Pinpoint the cell where the given text exists, returning its [X, Y] midpoint coordinate. 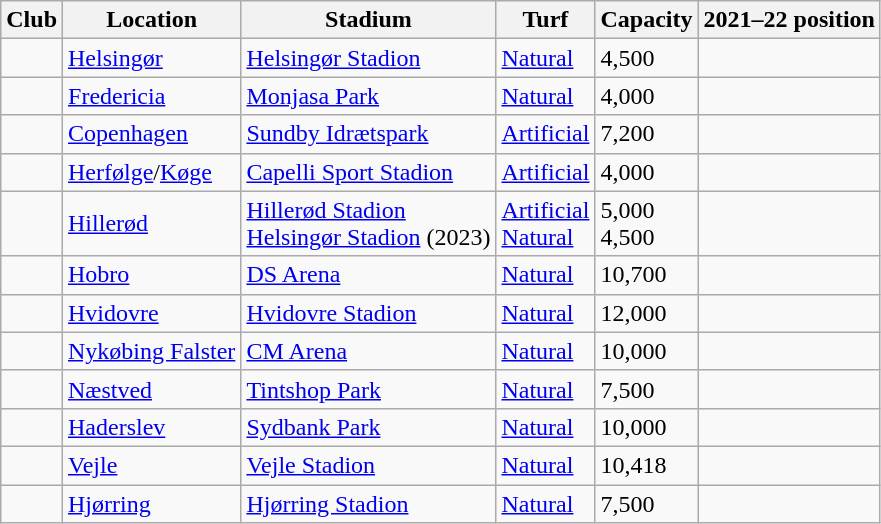
DS Arena [368, 275]
10,700 [646, 275]
Location [152, 20]
Hjørring [152, 503]
Helsingør Stadion [368, 58]
Hvidovre [152, 313]
7,200 [646, 134]
Hillerød [152, 224]
Hvidovre Stadion [368, 313]
2021–22 position [789, 20]
Stadium [368, 20]
Herfølge/Køge [152, 172]
Club [32, 20]
5,0004,500 [646, 224]
10,418 [646, 465]
Hjørring Stadion [368, 503]
Sydbank Park [368, 427]
Turf [546, 20]
Helsingør [152, 58]
Vejle [152, 465]
12,000 [646, 313]
Næstved [152, 389]
Copenhagen [152, 134]
Fredericia [152, 96]
ArtificialNatural [546, 224]
CM Arena [368, 351]
Vejle Stadion [368, 465]
Hillerød StadionHelsingør Stadion (2023) [368, 224]
Nykøbing Falster [152, 351]
Tintshop Park [368, 389]
4,500 [646, 58]
Sundby Idrætspark [368, 134]
Monjasa Park [368, 96]
Haderslev [152, 427]
Hobro [152, 275]
Capacity [646, 20]
Capelli Sport Stadion [368, 172]
